Provide the (x, y) coordinate of the cell's center where the given text is located.  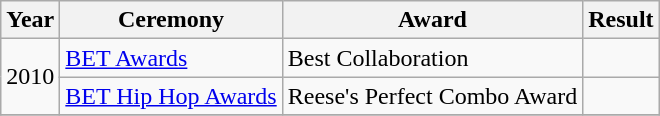
BET Awards (171, 58)
Ceremony (171, 20)
2010 (30, 77)
Year (30, 20)
Best Collaboration (432, 58)
Award (432, 20)
Result (621, 20)
BET Hip Hop Awards (171, 96)
Reese's Perfect Combo Award (432, 96)
